Identify which cell holds the provided text, then report its [x, y] central coordinate. 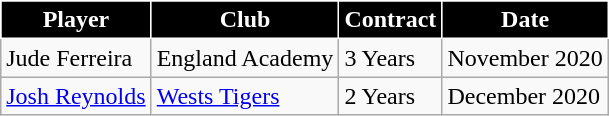
Club [245, 20]
Date [525, 20]
2 Years [390, 96]
December 2020 [525, 96]
3 Years [390, 58]
November 2020 [525, 58]
Josh Reynolds [76, 96]
England Academy [245, 58]
Wests Tigers [245, 96]
Jude Ferreira [76, 58]
Contract [390, 20]
Player [76, 20]
